Detect which cell encompasses the target text, then output its (X, Y) center coordinate. 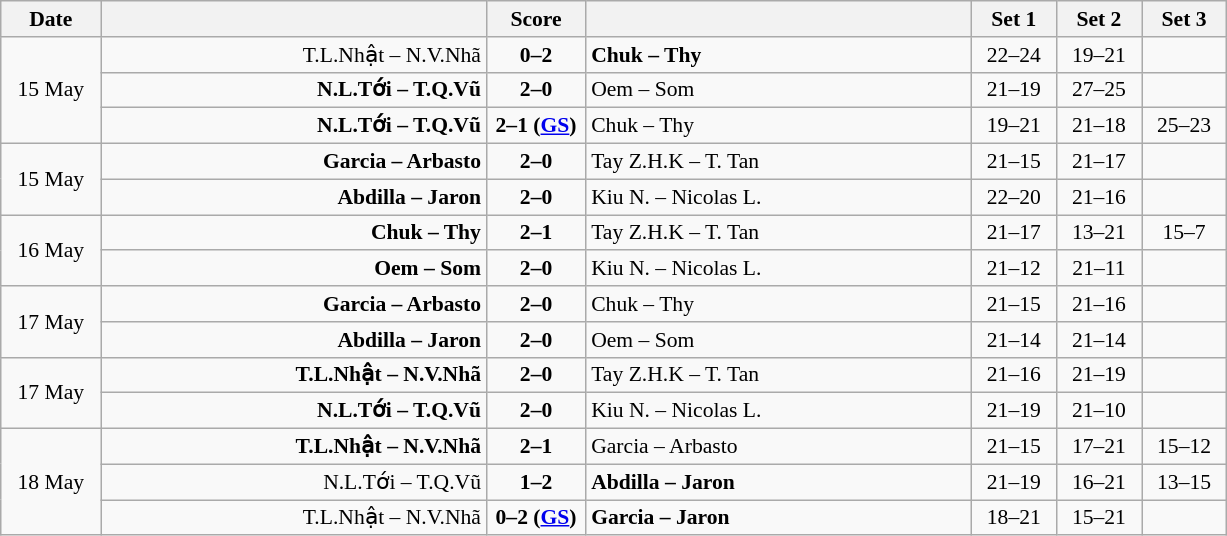
0–2 (GS) (536, 518)
16 May (51, 250)
Score (536, 19)
2–1 (GS) (536, 126)
13–15 (1184, 482)
22–24 (1014, 55)
Date (51, 19)
13–21 (1098, 233)
Set 2 (1098, 19)
17–21 (1098, 447)
15–21 (1098, 518)
Set 1 (1014, 19)
18 May (51, 482)
Garcia – Jaron (778, 518)
1–2 (536, 482)
25–23 (1184, 126)
16–21 (1098, 482)
21–11 (1098, 269)
21–18 (1098, 126)
Set 3 (1184, 19)
15–12 (1184, 447)
15–7 (1184, 233)
22–20 (1014, 197)
18–21 (1014, 518)
21–10 (1098, 411)
0–2 (536, 55)
27–25 (1098, 90)
21–12 (1014, 269)
